Capture the cell that displays the provided text and extract its (X, Y) central coordinate. 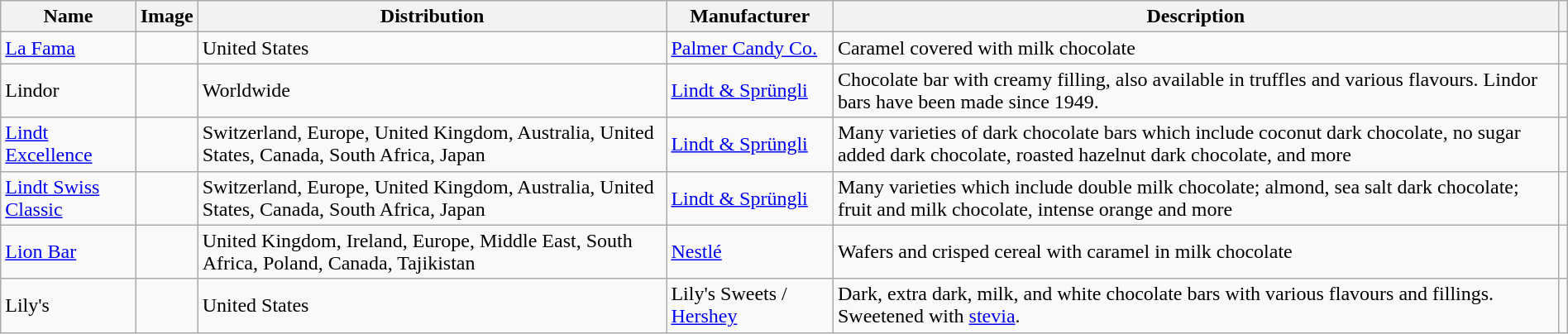
Name (68, 17)
Nestlé (750, 251)
Distribution (432, 17)
Wafers and crisped cereal with caramel in milk chocolate (1196, 251)
Lily's (68, 306)
Caramel covered with milk chocolate (1196, 48)
Lindt Swiss Classic (68, 198)
Description (1196, 17)
Lion Bar (68, 251)
Worldwide (432, 91)
Image (167, 17)
Many varieties which include double milk chocolate; almond, sea salt dark chocolate; fruit and milk chocolate, intense orange and more (1196, 198)
Lindt Excellence (68, 144)
Many varieties of dark chocolate bars which include coconut dark chocolate, no sugar added dark chocolate, roasted hazelnut dark chocolate, and more (1196, 144)
Manufacturer (750, 17)
Lily's Sweets / Hershey (750, 306)
Dark, extra dark, milk, and white chocolate bars with various flavours and fillings. Sweetened with stevia. (1196, 306)
La Fama (68, 48)
United Kingdom, Ireland, Europe, Middle East, South Africa, Poland, Canada, Tajikistan (432, 251)
Palmer Candy Co. (750, 48)
Chocolate bar with creamy filling, also available in truffles and various flavours. Lindor bars have been made since 1949. (1196, 91)
Lindor (68, 91)
